From the cell containing the given text, extract its center point as [x, y] coordinate. 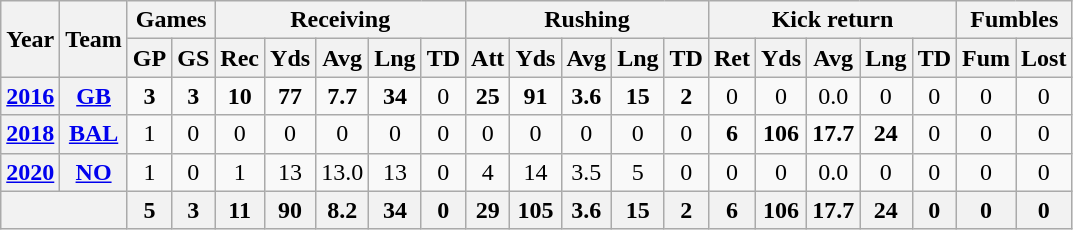
13.0 [342, 172]
4 [488, 172]
Receiving [340, 20]
Year [30, 39]
Lost [1044, 58]
105 [536, 210]
2016 [30, 96]
2018 [30, 134]
Kick return [832, 20]
Games [170, 20]
14 [536, 172]
Fumbles [1014, 20]
29 [488, 210]
NO [94, 172]
91 [536, 96]
25 [488, 96]
11 [240, 210]
3.5 [586, 172]
7.7 [342, 96]
BAL [94, 134]
90 [290, 210]
Team [94, 39]
Fum [986, 58]
Att [488, 58]
8.2 [342, 210]
Rec [240, 58]
Rushing [588, 20]
2020 [30, 172]
GB [94, 96]
GS [194, 58]
GP [149, 58]
77 [290, 96]
Ret [732, 58]
10 [240, 96]
